For the text-containing cell, return its midpoint in [X, Y] coordinate format. 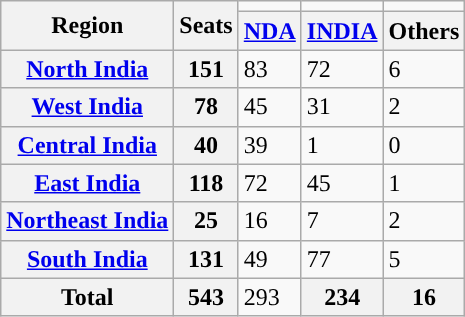
31 [342, 107]
40 [206, 145]
39 [270, 145]
North India [88, 69]
25 [206, 221]
Seats [206, 26]
South India [88, 259]
293 [270, 297]
Central India [88, 145]
83 [270, 69]
West India [88, 107]
151 [206, 69]
77 [342, 259]
INDIA [342, 31]
Others [424, 31]
543 [206, 297]
Region [88, 26]
7 [342, 221]
Total [88, 297]
118 [206, 183]
78 [206, 107]
5 [424, 259]
East India [88, 183]
49 [270, 259]
Northeast India [88, 221]
0 [424, 145]
NDA [270, 31]
131 [206, 259]
6 [424, 69]
234 [342, 297]
